From the cell containing the given text, extract its center point as (X, Y) coordinate. 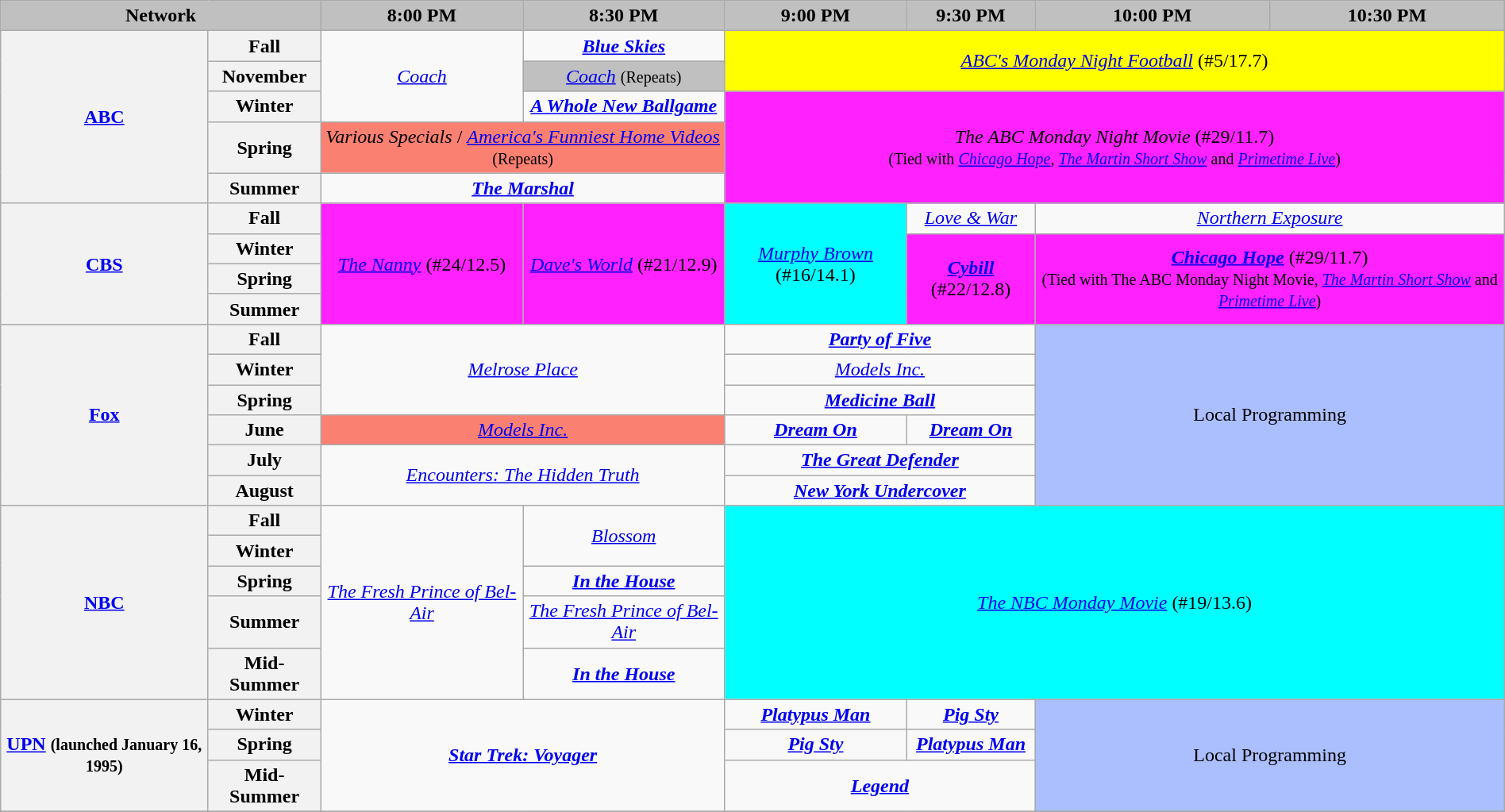
Blue Skies (624, 46)
10:00 PM (1153, 16)
August (265, 491)
Love & War (971, 218)
A Whole New Ballgame (624, 106)
CBS (105, 264)
ABC's Monday Night Football (#5/17.7) (1114, 61)
Party of Five (880, 339)
NBC (105, 602)
The Nanny (#24/12.5) (421, 264)
Various Specials / America's Funniest Home Videos (Repeats) (522, 148)
Medicine Ball (880, 399)
Coach (421, 76)
Melrose Place (522, 369)
Network (161, 16)
November (265, 76)
10:30 PM (1388, 16)
UPN (launched January 16, 1995) (105, 756)
8:30 PM (624, 16)
Murphy Brown (#16/14.1) (816, 264)
Chicago Hope (#29/11.7)(Tied with The ABC Monday Night Movie, The Martin Short Show and Primetime Live) (1270, 279)
July (265, 460)
Blossom (624, 536)
New York Undercover (880, 491)
Coach (Repeats) (624, 76)
The NBC Monday Movie (#19/13.6) (1114, 602)
Northern Exposure (1270, 218)
The ABC Monday Night Movie (#29/11.7)(Tied with Chicago Hope, The Martin Short Show and Primetime Live) (1114, 148)
Star Trek: Voyager (522, 756)
The Great Defender (880, 460)
Legend (880, 786)
9:00 PM (816, 16)
8:00 PM (421, 16)
9:30 PM (971, 16)
Fox (105, 414)
Encounters: The Hidden Truth (522, 475)
June (265, 430)
ABC (105, 117)
Cybill (#22/12.8) (971, 279)
The Marshal (522, 188)
Dave's World (#21/12.9) (624, 264)
